Detect which cell encompasses the target text, then output its [x, y] center coordinate. 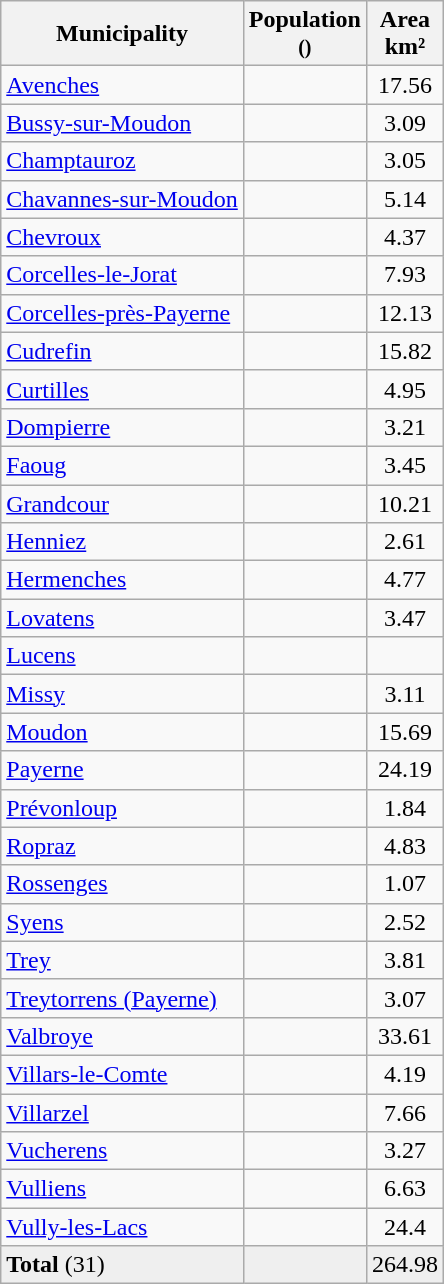
Lucens [122, 656]
Cudrefin [122, 351]
12.13 [404, 313]
17.56 [404, 85]
Villars-le-Comte [122, 1074]
24.19 [404, 770]
Villarzel [122, 1113]
10.21 [404, 503]
3.07 [404, 998]
7.93 [404, 275]
3.09 [404, 123]
Treytorrens (Payerne) [122, 998]
Corcelles-le-Jorat [122, 275]
7.66 [404, 1113]
1.84 [404, 808]
Avenches [122, 85]
3.45 [404, 465]
6.63 [404, 1189]
Henniez [122, 542]
Vully-les-Lacs [122, 1227]
Population() [304, 34]
Bussy-sur-Moudon [122, 123]
3.81 [404, 960]
Ropraz [122, 846]
Syens [122, 922]
Chavannes-sur-Moudon [122, 199]
3.21 [404, 427]
Trey [122, 960]
Vucherens [122, 1151]
Chevroux [122, 237]
3.47 [404, 618]
1.07 [404, 884]
Champtauroz [122, 161]
5.14 [404, 199]
Area km² [404, 34]
24.4 [404, 1227]
Curtilles [122, 389]
Prévonloup [122, 808]
Corcelles-près-Payerne [122, 313]
Valbroye [122, 1036]
Faoug [122, 465]
Dompierre [122, 427]
4.77 [404, 580]
264.98 [404, 1265]
4.19 [404, 1074]
3.27 [404, 1151]
Grandcour [122, 503]
4.37 [404, 237]
Municipality [122, 34]
Hermenches [122, 580]
Payerne [122, 770]
Total (31) [122, 1265]
15.82 [404, 351]
3.11 [404, 694]
3.05 [404, 161]
Rossenges [122, 884]
Moudon [122, 732]
Lovatens [122, 618]
33.61 [404, 1036]
4.83 [404, 846]
Vulliens [122, 1189]
2.61 [404, 542]
2.52 [404, 922]
4.95 [404, 389]
15.69 [404, 732]
Missy [122, 694]
